For the text-containing cell, return its midpoint in (X, Y) coordinate format. 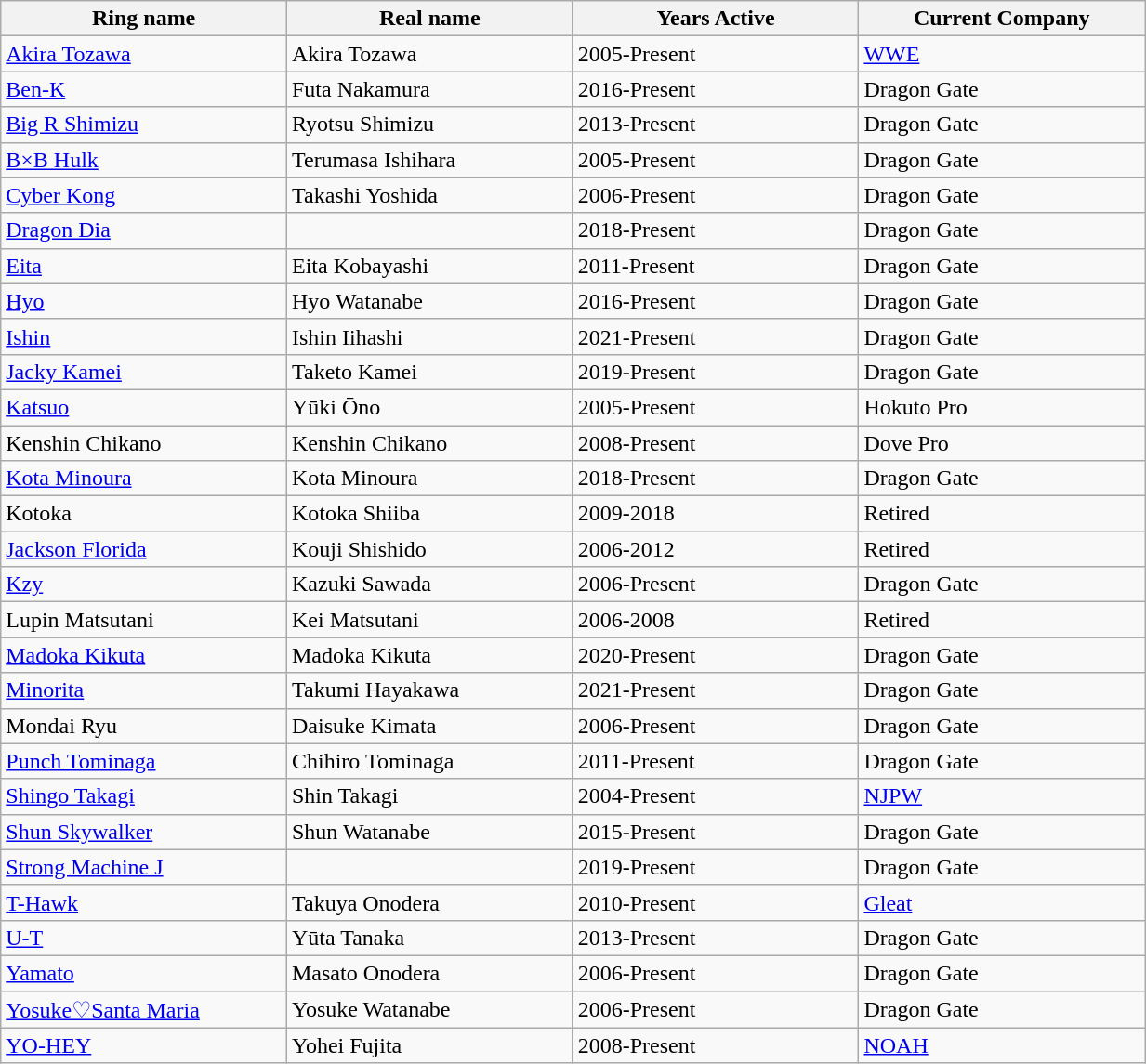
Terumasa Ishihara (429, 160)
Shingo Takagi (144, 796)
Ryotsu Shimizu (429, 125)
Dove Pro (1002, 443)
Hokuto Pro (1002, 407)
Real name (429, 19)
NJPW (1002, 796)
2009-2018 (716, 514)
Big R Shimizu (144, 125)
Takashi Yoshida (429, 195)
Kazuki Sawada (429, 585)
Masato Onodera (429, 973)
Gleat (1002, 902)
Kotoka (144, 514)
2004-Present (716, 796)
Years Active (716, 19)
Takumi Hayakawa (429, 690)
Hyo Watanabe (429, 301)
Ring name (144, 19)
Ishin (144, 336)
Kouji Shishido (429, 549)
2006-2012 (716, 549)
Kei Matsutani (429, 620)
Kotoka Shiiba (429, 514)
Taketo Kamei (429, 372)
Shin Takagi (429, 796)
Hyo (144, 301)
2015-Present (716, 832)
Jacky Kamei (144, 372)
B×B Hulk (144, 160)
Katsuo (144, 407)
Chihiro Tominaga (429, 761)
Lupin Matsutani (144, 620)
YO-HEY (144, 1045)
Yosuke♡Santa Maria (144, 1009)
2006-2008 (716, 620)
Takuya Onodera (429, 902)
Daisuke Kimata (429, 726)
T-Hawk (144, 902)
WWE (1002, 54)
Yūta Tanaka (429, 938)
2010-Present (716, 902)
2020-Present (716, 655)
Shun Watanabe (429, 832)
Shun Skywalker (144, 832)
Eita Kobayashi (429, 266)
NOAH (1002, 1045)
Ishin Iihashi (429, 336)
Ben-K (144, 89)
U-T (144, 938)
Mondai Ryu (144, 726)
Current Company (1002, 19)
Jackson Florida (144, 549)
Yamato (144, 973)
Dragon Dia (144, 230)
Kzy (144, 585)
Yosuke Watanabe (429, 1009)
Minorita (144, 690)
Yūki Ōno (429, 407)
Strong Machine J (144, 867)
Futa Nakamura (429, 89)
Cyber Kong (144, 195)
Yohei Fujita (429, 1045)
Punch Tominaga (144, 761)
Eita (144, 266)
